Provide the (x, y) coordinate of the cell's center where the given text is located.  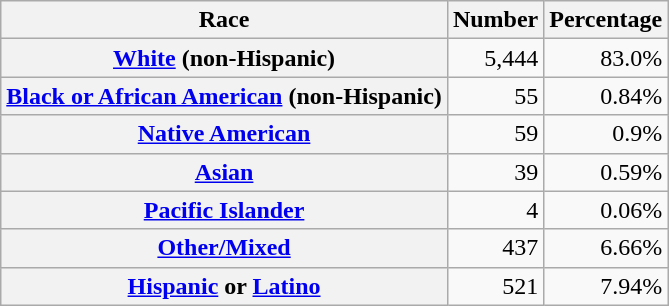
Native American (224, 134)
Black or African American (non-Hispanic) (224, 96)
0.9% (606, 134)
Number (495, 20)
Race (224, 20)
Percentage (606, 20)
5,444 (495, 58)
83.0% (606, 58)
4 (495, 210)
55 (495, 96)
Pacific Islander (224, 210)
39 (495, 172)
59 (495, 134)
521 (495, 286)
7.94% (606, 286)
Hispanic or Latino (224, 286)
0.06% (606, 210)
White (non-Hispanic) (224, 58)
0.84% (606, 96)
0.59% (606, 172)
Other/Mixed (224, 248)
6.66% (606, 248)
437 (495, 248)
Asian (224, 172)
